Pinpoint the cell where the given text exists, returning its (x, y) midpoint coordinate. 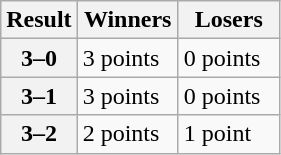
3–1 (39, 96)
Winners (128, 20)
3–0 (39, 58)
2 points (128, 134)
Result (39, 20)
1 point (228, 134)
Losers (228, 20)
3–2 (39, 134)
